Identify which cell holds the provided text, then report its [X, Y] central coordinate. 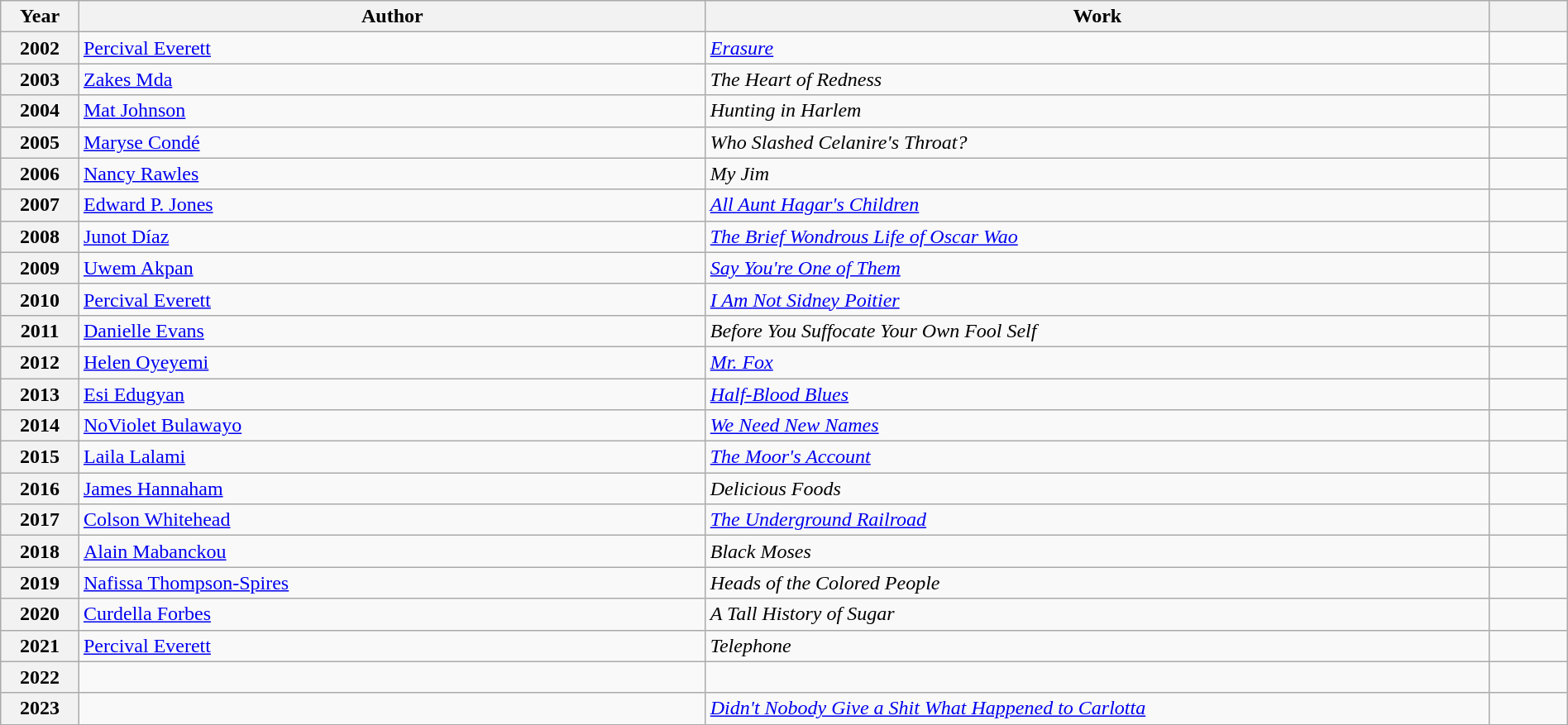
My Jim [1097, 174]
A Tall History of Sugar [1097, 614]
Heads of the Colored People [1097, 583]
Telephone [1097, 646]
Mat Johnson [392, 111]
Author [392, 17]
The Moor's Account [1097, 457]
2017 [40, 520]
2007 [40, 205]
The Brief Wondrous Life of Oscar Wao [1097, 236]
2022 [40, 677]
Danielle Evans [392, 331]
Nafissa Thompson-Spires [392, 583]
2008 [40, 236]
We Need New Names [1097, 426]
Esi Edugyan [392, 394]
The Underground Railroad [1097, 520]
Colson Whitehead [392, 520]
2020 [40, 614]
Black Moses [1097, 551]
Didn't Nobody Give a Shit What Happened to Carlotta [1097, 708]
2006 [40, 174]
Hunting in Harlem [1097, 111]
NoViolet Bulawayo [392, 426]
Maryse Condé [392, 142]
Say You're One of Them [1097, 268]
Mr. Fox [1097, 362]
2021 [40, 646]
2002 [40, 48]
2019 [40, 583]
James Hannaham [392, 489]
Who Slashed Celanire's Throat? [1097, 142]
2009 [40, 268]
2016 [40, 489]
2014 [40, 426]
All Aunt Hagar's Children [1097, 205]
Alain Mabanckou [392, 551]
2003 [40, 79]
Zakes Mda [392, 79]
2011 [40, 331]
I Am Not Sidney Poitier [1097, 299]
Edward P. Jones [392, 205]
Year [40, 17]
2012 [40, 362]
Uwem Akpan [392, 268]
Work [1097, 17]
2023 [40, 708]
2005 [40, 142]
Junot Díaz [392, 236]
2004 [40, 111]
2010 [40, 299]
Helen Oyeyemi [392, 362]
Erasure [1097, 48]
Nancy Rawles [392, 174]
The Heart of Redness [1097, 79]
Delicious Foods [1097, 489]
Before You Suffocate Your Own Fool Self [1097, 331]
2013 [40, 394]
Laila Lalami [392, 457]
2015 [40, 457]
2018 [40, 551]
Half-Blood Blues [1097, 394]
Curdella Forbes [392, 614]
